Identify which cell holds the provided text, then report its [x, y] central coordinate. 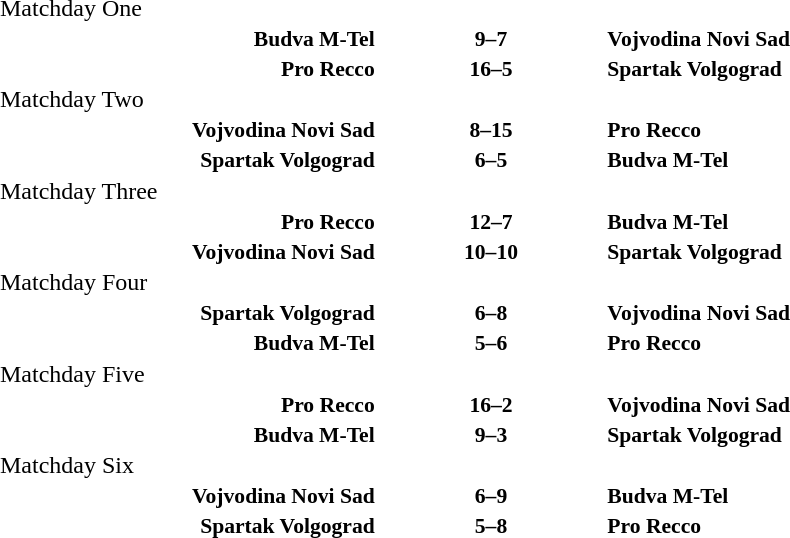
10–10 [492, 252]
6–9 [492, 496]
9–3 [492, 434]
6–8 [492, 313]
5–6 [492, 343]
6–5 [492, 160]
12–7 [492, 222]
9–7 [492, 38]
16–5 [492, 68]
16–2 [492, 404]
8–15 [492, 130]
